Return [x, y] of the center of cell containing provided text 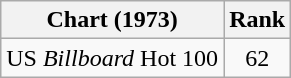
62 [258, 58]
Chart (1973) [112, 20]
US Billboard Hot 100 [112, 58]
Rank [258, 20]
